Return [X, Y] of the center of cell containing provided text 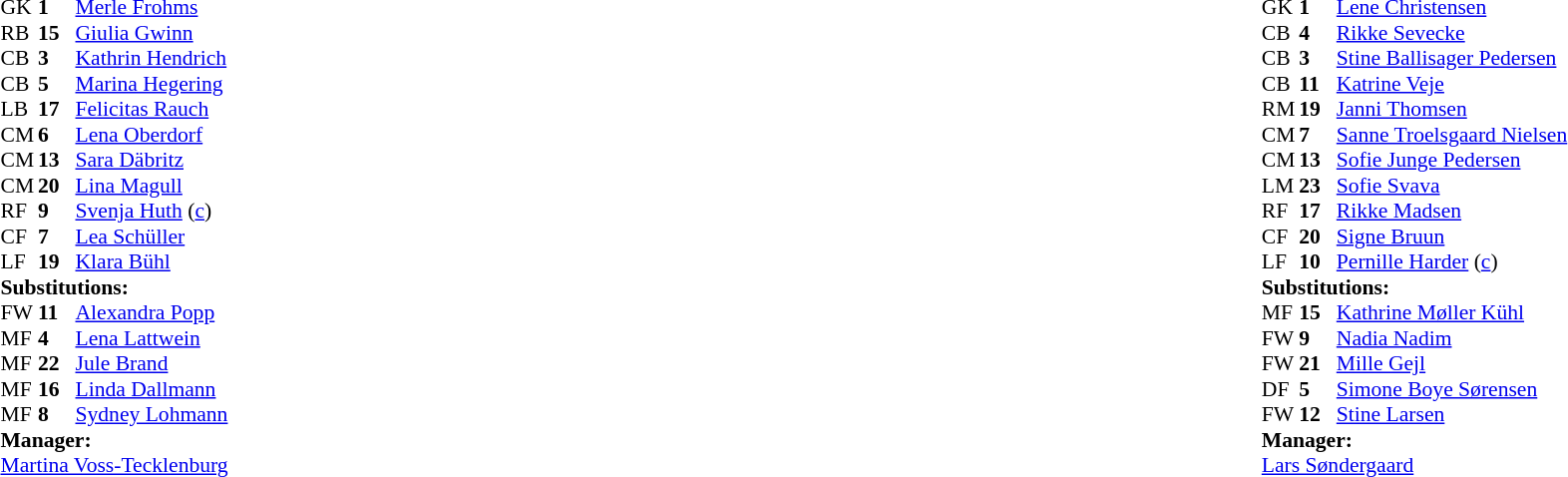
RM [1281, 109]
Nadia Nadim [1452, 338]
Alexandra Popp [152, 312]
Kathrine Møller Kühl [1452, 312]
Giulia Gwinn [152, 33]
RB [19, 33]
Katrine Veje [1452, 84]
8 [57, 414]
Sara Däbritz [152, 161]
16 [57, 389]
Sydney Lohmann [152, 414]
Janni Thomsen [1452, 109]
Lea Schüller [152, 237]
Sofie Svava [1452, 186]
Marina Hegering [152, 84]
Klara Bühl [152, 262]
LM [1281, 186]
Pernille Harder (c) [1452, 262]
Lena Lattwein [152, 338]
Rikke Sevecke [1452, 33]
Kathrin Hendrich [152, 59]
Mille Gejl [1452, 364]
Svenja Huth (c) [152, 211]
Sanne Troelsgaard Nielsen [1452, 135]
Felicitas Rauch [152, 109]
Rikke Madsen [1452, 211]
12 [1318, 414]
Linda Dallmann [152, 389]
Simone Boye Sørensen [1452, 389]
Stine Ballisager Pedersen [1452, 59]
Stine Larsen [1452, 414]
DF [1281, 389]
Lena Oberdorf [152, 135]
Sofie Junge Pedersen [1452, 161]
22 [57, 364]
Signe Bruun [1452, 237]
Jule Brand [152, 364]
LB [19, 109]
Lina Magull [152, 186]
10 [1318, 262]
6 [57, 135]
21 [1318, 364]
23 [1318, 186]
